For the text-containing cell, return its midpoint in (X, Y) coordinate format. 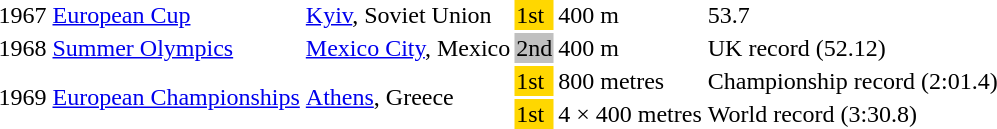
Kyiv, Soviet Union (408, 15)
Summer Olympics (176, 48)
4 × 400 metres (630, 114)
Athens, Greece (408, 98)
2nd (534, 48)
European Championships (176, 98)
800 metres (630, 81)
European Cup (176, 15)
Mexico City, Mexico (408, 48)
